Scan for the cell matching the given text and deliver its (X, Y) coordinate at center. 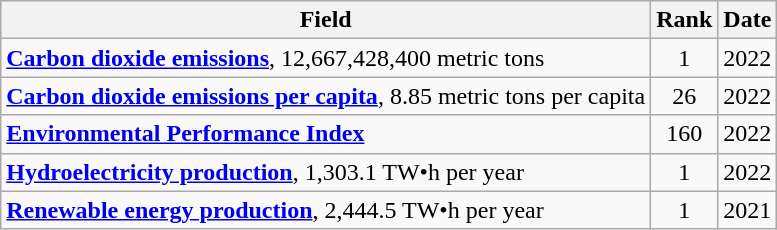
Date (748, 20)
160 (684, 134)
Field (326, 20)
Rank (684, 20)
26 (684, 96)
Hydroelectricity production, 1,303.1 TW•h per year (326, 172)
Renewable energy production, 2,444.5 TW•h per year (326, 210)
Carbon dioxide emissions per capita, 8.85 metric tons per capita (326, 96)
Environmental Performance Index (326, 134)
Carbon dioxide emissions, 12,667,428,400 metric tons (326, 58)
2021 (748, 210)
